Identify which cell holds the provided text, then report its [x, y] central coordinate. 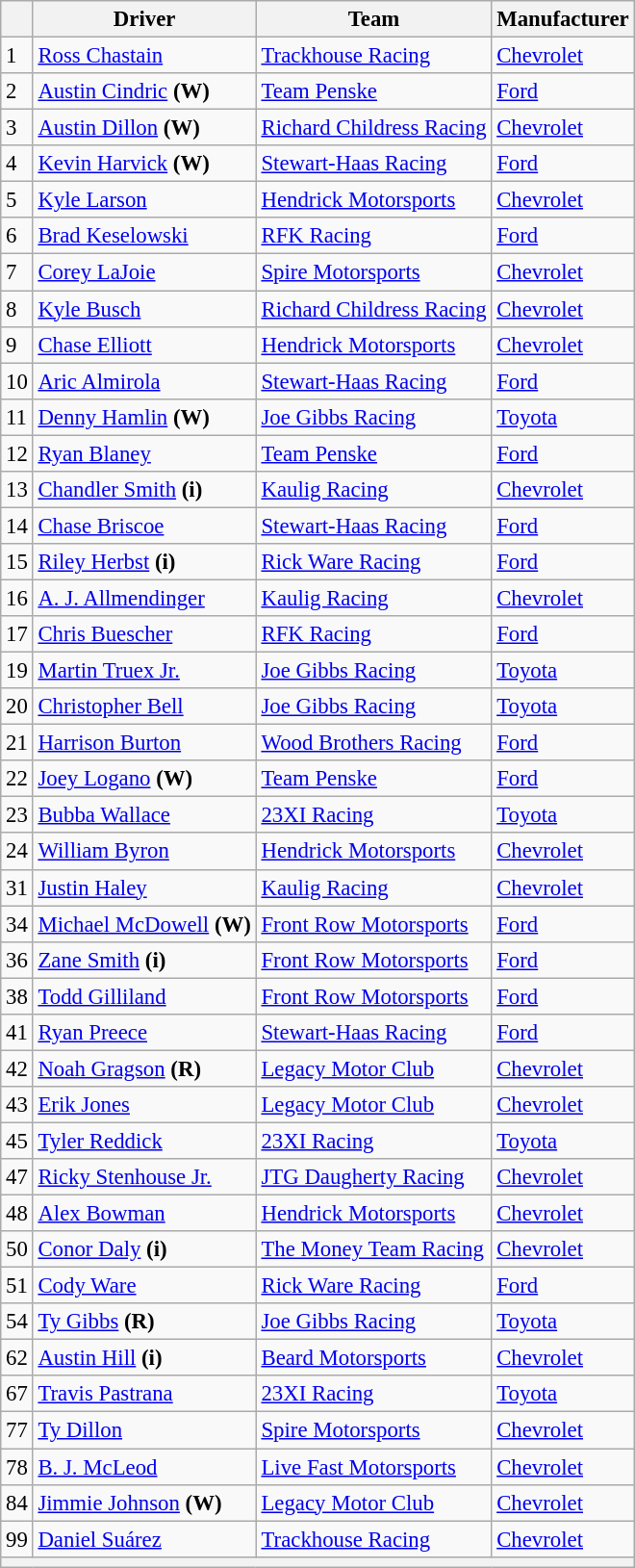
Manufacturer [563, 19]
1 [17, 56]
77 [17, 1430]
Ricky Stenhouse Jr. [144, 1177]
Ryan Blaney [144, 453]
Chase Briscoe [144, 526]
Todd Gilliland [144, 996]
45 [17, 1141]
22 [17, 779]
Brad Keselowski [144, 236]
Travis Pastrana [144, 1395]
78 [17, 1467]
20 [17, 707]
Kevin Harvick (W) [144, 164]
Ty Gibbs (R) [144, 1322]
Martin Truex Jr. [144, 671]
Daniel Suárez [144, 1539]
Austin Dillon (W) [144, 128]
84 [17, 1503]
Jimmie Johnson (W) [144, 1503]
B. J. McLeod [144, 1467]
4 [17, 164]
Alex Bowman [144, 1214]
34 [17, 924]
The Money Team Racing [373, 1249]
14 [17, 526]
A. J. Allmendinger [144, 598]
10 [17, 381]
Riley Herbst (i) [144, 562]
11 [17, 417]
47 [17, 1177]
3 [17, 128]
Ryan Preece [144, 1033]
Christopher Bell [144, 707]
24 [17, 852]
Kyle Busch [144, 309]
43 [17, 1105]
Chandler Smith (i) [144, 490]
Beard Motorsports [373, 1358]
Zane Smith (i) [144, 960]
42 [17, 1068]
41 [17, 1033]
19 [17, 671]
Denny Hamlin (W) [144, 417]
8 [17, 309]
Erik Jones [144, 1105]
Bubba Wallace [144, 815]
Team [373, 19]
Ross Chastain [144, 56]
5 [17, 200]
48 [17, 1214]
William Byron [144, 852]
67 [17, 1395]
Michael McDowell (W) [144, 924]
Harrison Burton [144, 743]
Live Fast Motorsports [373, 1467]
54 [17, 1322]
Ty Dillon [144, 1430]
2 [17, 91]
21 [17, 743]
38 [17, 996]
Tyler Reddick [144, 1141]
99 [17, 1539]
Wood Brothers Racing [373, 743]
51 [17, 1286]
15 [17, 562]
Joey Logano (W) [144, 779]
Kyle Larson [144, 200]
23 [17, 815]
Driver [144, 19]
Justin Haley [144, 887]
12 [17, 453]
36 [17, 960]
Austin Cindric (W) [144, 91]
Cody Ware [144, 1286]
62 [17, 1358]
Aric Almirola [144, 381]
13 [17, 490]
31 [17, 887]
Conor Daly (i) [144, 1249]
9 [17, 345]
Chase Elliott [144, 345]
Noah Gragson (R) [144, 1068]
6 [17, 236]
Chris Buescher [144, 634]
JTG Daugherty Racing [373, 1177]
Corey LaJoie [144, 272]
Austin Hill (i) [144, 1358]
7 [17, 272]
17 [17, 634]
50 [17, 1249]
16 [17, 598]
